Return [X, Y] of the center of cell containing provided text 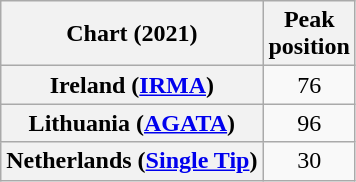
96 [309, 123]
Lithuania (AGATA) [132, 123]
Chart (2021) [132, 34]
Ireland (IRMA) [132, 85]
Netherlands (Single Tip) [132, 161]
Peakposition [309, 34]
76 [309, 85]
30 [309, 161]
